Capture the cell that displays the provided text and extract its (x, y) central coordinate. 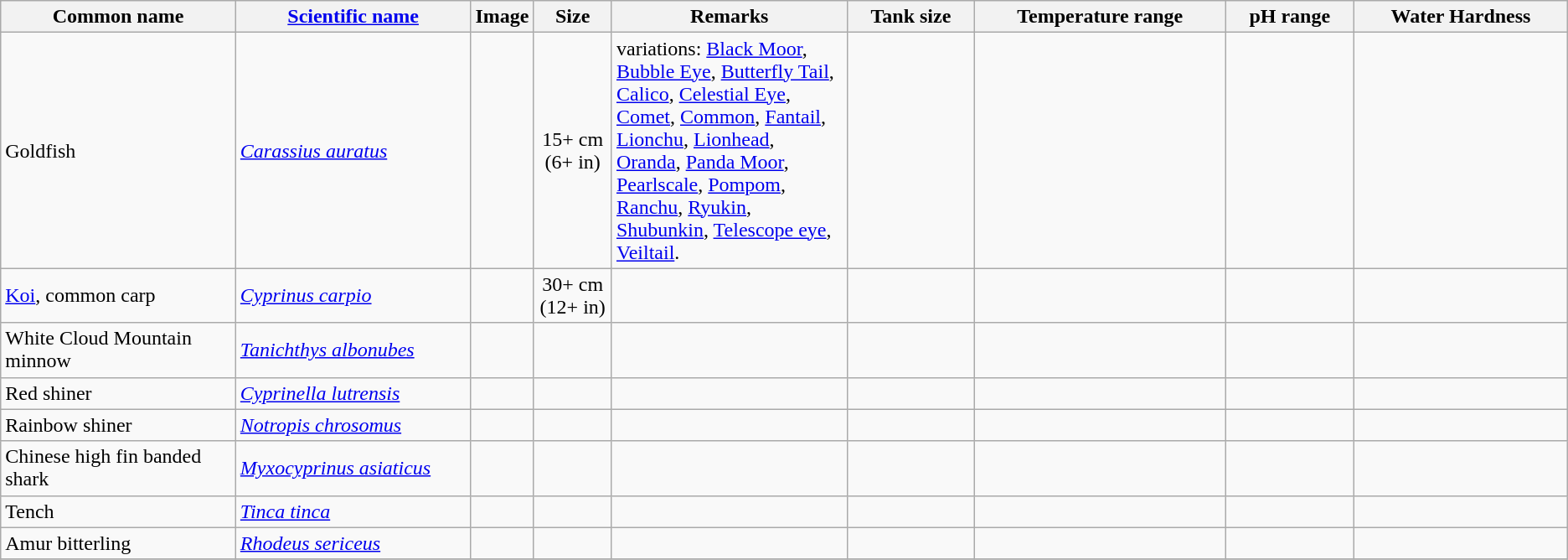
Amur bitterling (119, 543)
Tench (119, 511)
Notropis chrosomus (353, 425)
pH range (1290, 17)
Size (573, 17)
White Cloud Mountain minnow (119, 350)
Tinca tinca (353, 511)
Image (503, 17)
Carassius auratus (353, 151)
Scientific name (353, 17)
Common name (119, 17)
Koi, common carp (119, 295)
Rainbow shiner (119, 425)
Cyprinella lutrensis (353, 393)
30+ cm (12+ in) (573, 295)
15+ cm (6+ in) (573, 151)
Rhodeus sericeus (353, 543)
Myxocyprinus asiaticus (353, 468)
Red shiner (119, 393)
Tanichthys albonubes (353, 350)
Water Hardness (1461, 17)
Cyprinus carpio (353, 295)
Tank size (911, 17)
Temperature range (1101, 17)
Remarks (729, 17)
Goldfish (119, 151)
Chinese high fin banded shark (119, 468)
